Detect which cell encompasses the target text, then output its (X, Y) center coordinate. 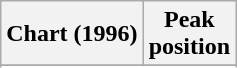
Peakposition (189, 34)
Chart (1996) (72, 34)
